Return the (x, y) coordinate for the center point of the cell that contains the specified text.  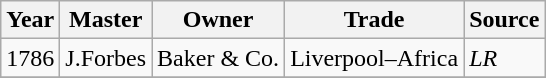
1786 (30, 58)
Liverpool–Africa (374, 58)
Master (106, 20)
J.Forbes (106, 58)
Baker & Co. (218, 58)
Owner (218, 20)
LR (504, 58)
Source (504, 20)
Year (30, 20)
Trade (374, 20)
